Pinpoint the cell where the given text exists, returning its [X, Y] midpoint coordinate. 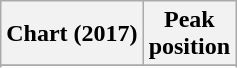
Peakposition [189, 34]
Chart (2017) [72, 34]
